For the text-containing cell, return its midpoint in (x, y) coordinate format. 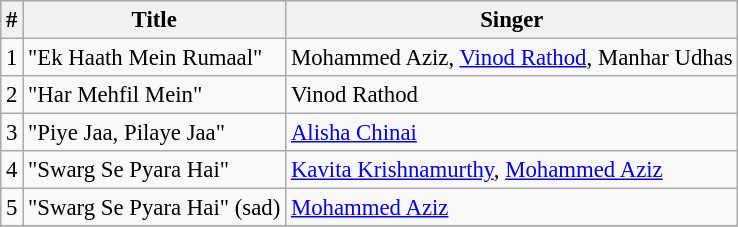
"Ek Haath Mein Rumaal" (154, 58)
"Har Mehfil Mein" (154, 95)
Mohammed Aziz (512, 208)
Mohammed Aziz, Vinod Rathod, Manhar Udhas (512, 58)
5 (12, 208)
Alisha Chinai (512, 133)
"Swarg Se Pyara Hai" (154, 170)
Singer (512, 20)
4 (12, 170)
"Piye Jaa, Pilaye Jaa" (154, 133)
1 (12, 58)
Kavita Krishnamurthy, Mohammed Aziz (512, 170)
3 (12, 133)
# (12, 20)
2 (12, 95)
Vinod Rathod (512, 95)
Title (154, 20)
"Swarg Se Pyara Hai" (sad) (154, 208)
